Capture the cell that displays the provided text and extract its (X, Y) central coordinate. 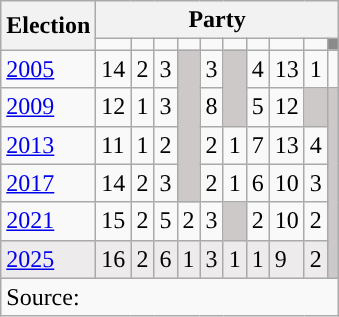
2009 (48, 107)
2025 (48, 259)
Party (218, 20)
2017 (48, 183)
9 (286, 259)
2005 (48, 69)
2021 (48, 221)
15 (114, 221)
11 (114, 145)
16 (114, 259)
Source: (170, 297)
8 (212, 107)
7 (258, 145)
Election (48, 26)
2013 (48, 145)
